Extract the [x, y] coordinate from the center of the cell holding the provided text.  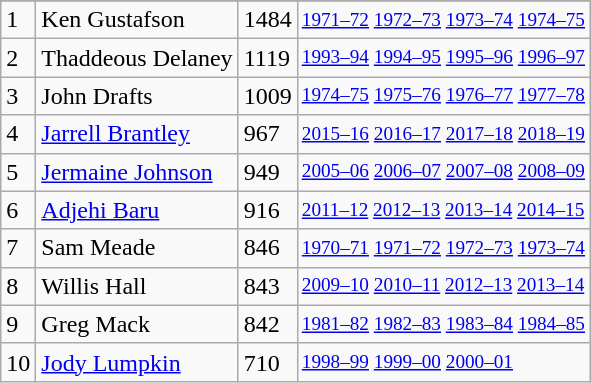
8 [18, 286]
Greg Mack [137, 324]
Ken Gustafson [137, 20]
1119 [268, 58]
5 [18, 172]
846 [268, 248]
843 [268, 286]
1971–72 1972–73 1973–74 1974–75 [443, 20]
1 [18, 20]
Sam Meade [137, 248]
Adjehi Baru [137, 210]
10 [18, 362]
3 [18, 96]
710 [268, 362]
1484 [268, 20]
1009 [268, 96]
2015–16 2016–17 2017–18 2018–19 [443, 134]
Jermaine Johnson [137, 172]
2 [18, 58]
6 [18, 210]
4 [18, 134]
1993–94 1994–95 1995–96 1996–97 [443, 58]
1998–99 1999–00 2000–01 [443, 362]
1970–71 1971–72 1972–73 1973–74 [443, 248]
2009–10 2010–11 2012–13 2013–14 [443, 286]
916 [268, 210]
967 [268, 134]
Jody Lumpkin [137, 362]
949 [268, 172]
7 [18, 248]
9 [18, 324]
1974–75 1975–76 1976–77 1977–78 [443, 96]
1981–82 1982–83 1983–84 1984–85 [443, 324]
2005–06 2006–07 2007–08 2008–09 [443, 172]
2011–12 2012–13 2013–14 2014–15 [443, 210]
Willis Hall [137, 286]
Jarrell Brantley [137, 134]
842 [268, 324]
Thaddeous Delaney [137, 58]
John Drafts [137, 96]
